Pinpoint the cell where the given text exists, returning its (X, Y) midpoint coordinate. 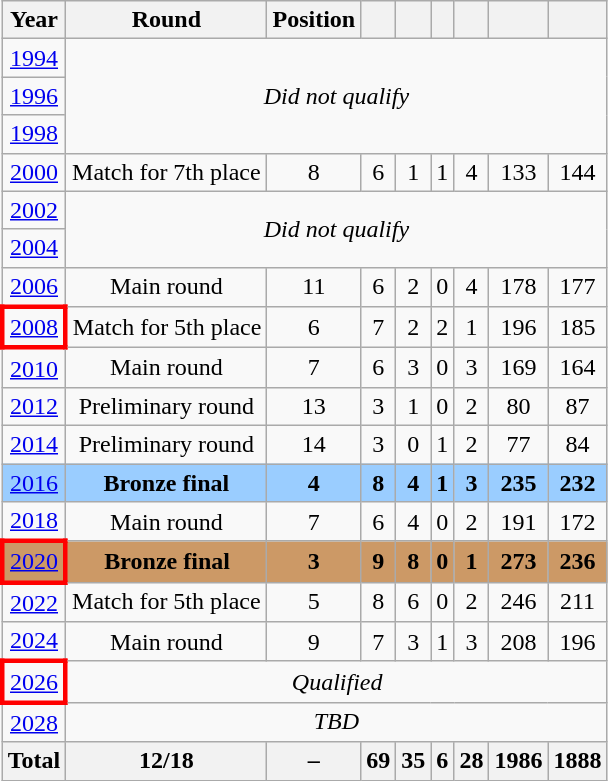
2020 (34, 562)
13 (314, 406)
169 (518, 368)
2004 (34, 248)
177 (578, 287)
1994 (34, 58)
Match for 7th place (166, 172)
5 (314, 602)
2022 (34, 602)
11 (314, 287)
1888 (578, 761)
235 (518, 483)
1996 (34, 96)
1986 (518, 761)
2008 (34, 328)
TBD (336, 722)
Year (34, 20)
35 (414, 761)
178 (518, 287)
236 (578, 562)
144 (578, 172)
– (314, 761)
133 (518, 172)
2018 (34, 522)
2006 (34, 287)
80 (518, 406)
84 (578, 444)
Total (34, 761)
2028 (34, 722)
2012 (34, 406)
2002 (34, 210)
185 (578, 328)
2024 (34, 642)
2026 (34, 682)
246 (518, 602)
2014 (34, 444)
273 (518, 562)
87 (578, 406)
Qualified (336, 682)
Position (314, 20)
2016 (34, 483)
2010 (34, 368)
164 (578, 368)
14 (314, 444)
12/18 (166, 761)
77 (518, 444)
232 (578, 483)
28 (472, 761)
211 (578, 602)
1998 (34, 134)
Round (166, 20)
208 (518, 642)
191 (518, 522)
2000 (34, 172)
172 (578, 522)
69 (378, 761)
